Identify which cell holds the provided text, then report its [x, y] central coordinate. 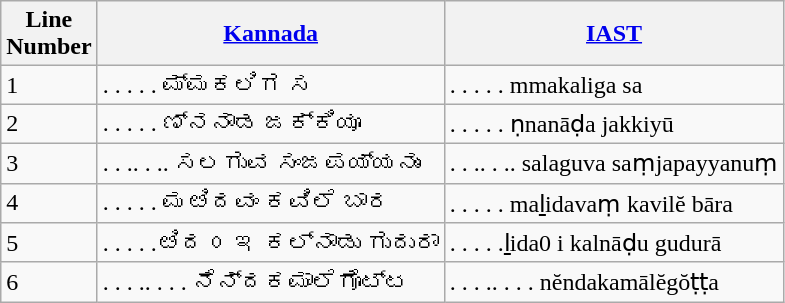
. . . . . ಣ್ನನಾಡ ಜಕ್ಕಿಯೂ [270, 124]
. . . . .ೞಿದ೦ ಇ ಕಲ್ನಾಡು ಗುದುರಾ [270, 243]
LineNumber [49, 34]
. . . . . ಮ್ಮಕಲಿಗ ಸ [270, 85]
. . .. . .. ಸಲಗುವ ಸಂಜಪಯ್ಯನುಂ [270, 163]
Kannada [270, 34]
6 [49, 282]
. . . .. . . . nĕndakamālĕgŏṭṭa [614, 282]
. . . . . mmakaliga sa [614, 85]
3 [49, 163]
4 [49, 203]
. . .. . .. salaguva saṃjapayyanuṃ [614, 163]
. . . .. . . . ನೆನ್ದಕಮಾಲೆಗೊಟ್ಟ [270, 282]
. . . . . ಮೞಿದವಂ ಕವಿಲೆ ಬಾರ [270, 203]
. . . . .ḻida0 i kalnāḍu gudurā [614, 243]
IAST [614, 34]
1 [49, 85]
2 [49, 124]
. . . . . ṇnanāḍa jakkiyū [614, 124]
5 [49, 243]
. . . . . maḻidavaṃ kavilĕ bāra [614, 203]
